Search for the cell housing the specified text and yield its [x, y] center coordinate. 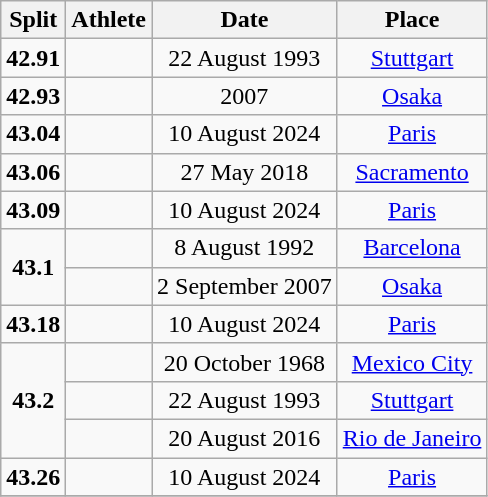
Sacramento [412, 172]
Mexico City [412, 362]
2007 [245, 96]
43.2 [34, 400]
20 October 1968 [245, 362]
Barcelona [412, 248]
Date [245, 20]
8 August 1992 [245, 248]
27 May 2018 [245, 172]
Place [412, 20]
Athlete [109, 20]
42.91 [34, 58]
Split [34, 20]
42.93 [34, 96]
43.04 [34, 134]
43.1 [34, 267]
43.06 [34, 172]
43.18 [34, 324]
Rio de Janeiro [412, 438]
2 September 2007 [245, 286]
43.09 [34, 210]
43.26 [34, 477]
20 August 2016 [245, 438]
